Provide the [x, y] coordinate of the cell's center where the given text is located.  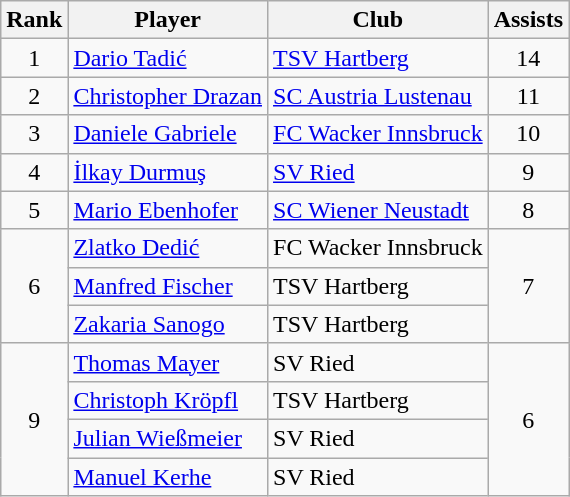
SC Austria Lustenau [378, 96]
14 [528, 58]
Mario Ebenhofer [168, 210]
Thomas Mayer [168, 362]
Christoph Kröpfl [168, 400]
Zlatko Dedić [168, 248]
11 [528, 96]
Assists [528, 20]
4 [34, 172]
Club [378, 20]
Manfred Fischer [168, 286]
8 [528, 210]
İlkay Durmuş [168, 172]
5 [34, 210]
Daniele Gabriele [168, 134]
10 [528, 134]
Player [168, 20]
Julian Wießmeier [168, 438]
Christopher Drazan [168, 96]
1 [34, 58]
3 [34, 134]
2 [34, 96]
SC Wiener Neustadt [378, 210]
Dario Tadić [168, 58]
Rank [34, 20]
7 [528, 286]
Zakaria Sanogo [168, 324]
Manuel Kerhe [168, 477]
